Return the [X, Y] coordinate for the center point of the cell that contains the specified text.  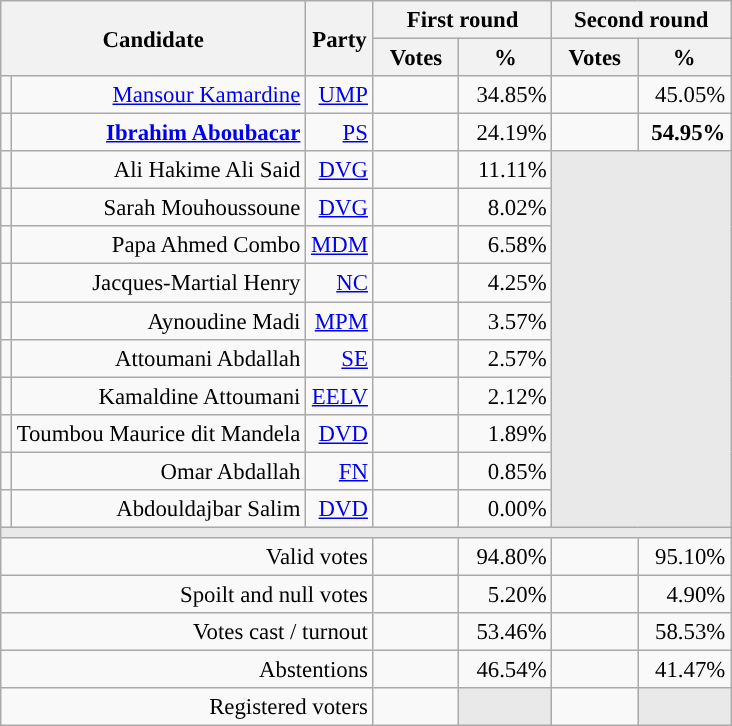
FN [340, 471]
Aynoudine Madi [158, 321]
Registered voters [187, 707]
Papa Ahmed Combo [158, 245]
Valid votes [187, 557]
Omar Abdallah [158, 471]
Abstentions [187, 670]
54.95% [684, 133]
Candidate [154, 38]
8.02% [506, 208]
MDM [340, 245]
NC [340, 283]
Ibrahim Aboubacar [158, 133]
Toumbou Maurice dit Mandela [158, 433]
0.85% [506, 471]
PS [340, 133]
Abdouldajbar Salim [158, 509]
41.47% [684, 670]
Jacques-Martial Henry [158, 283]
Votes cast / turnout [187, 632]
Mansour Kamardine [158, 95]
95.10% [684, 557]
2.57% [506, 358]
24.19% [506, 133]
46.54% [506, 670]
5.20% [506, 594]
53.46% [506, 632]
2.12% [506, 396]
Kamaldine Attoumani [158, 396]
SE [340, 358]
Sarah Mouhoussoune [158, 208]
Second round [642, 20]
3.57% [506, 321]
Spoilt and null votes [187, 594]
34.85% [506, 95]
4.90% [684, 594]
58.53% [684, 632]
0.00% [506, 509]
1.89% [506, 433]
UMP [340, 95]
4.25% [506, 283]
First round [462, 20]
94.80% [506, 557]
11.11% [506, 170]
6.58% [506, 245]
MPM [340, 321]
EELV [340, 396]
Ali Hakime Ali Said [158, 170]
45.05% [684, 95]
Party [340, 38]
Attoumani Abdallah [158, 358]
